Search for the cell housing the specified text and yield its [X, Y] center coordinate. 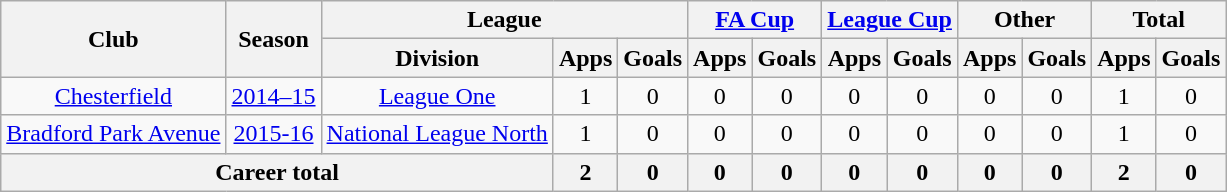
League Cup [890, 20]
Other [1024, 20]
Chesterfield [114, 96]
Division [437, 58]
League [504, 20]
Career total [278, 172]
Bradford Park Avenue [114, 134]
Total [1159, 20]
2014–15 [274, 96]
FA Cup [755, 20]
2015-16 [274, 134]
League One [437, 96]
Season [274, 39]
Club [114, 39]
National League North [437, 134]
